Locate the cell with the specified text and output its [X, Y] center coordinate. 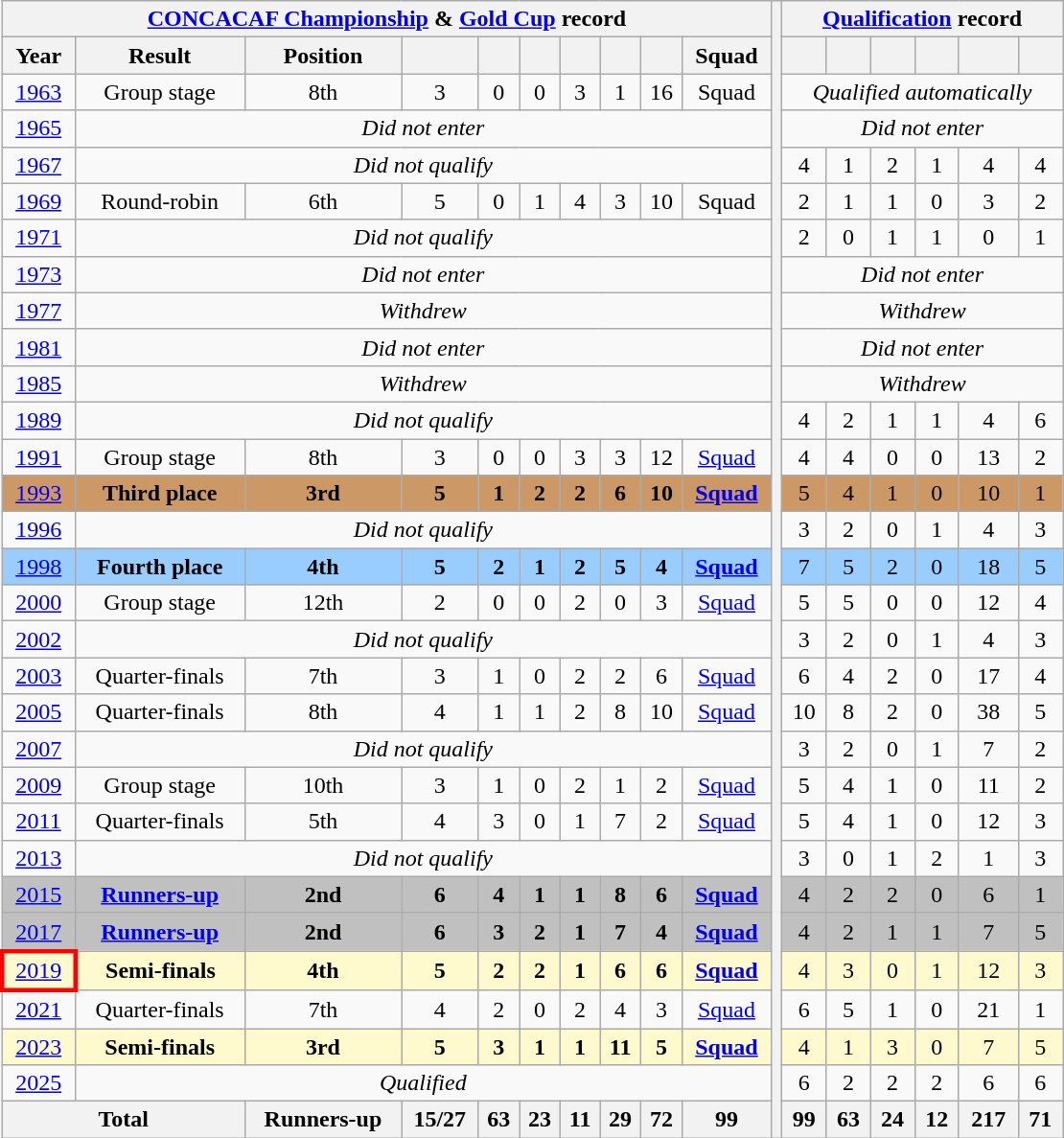
2023 [38, 1046]
1969 [38, 201]
CONCACAF Championship & Gold Cup record [386, 19]
1965 [38, 128]
1977 [38, 311]
1993 [38, 494]
1963 [38, 92]
17 [988, 676]
1967 [38, 165]
21 [988, 1010]
Position [322, 56]
2000 [38, 603]
10th [322, 785]
16 [661, 92]
18 [988, 567]
29 [621, 1120]
1989 [38, 420]
13 [988, 457]
217 [988, 1120]
Fourth place [159, 567]
2021 [38, 1010]
2025 [38, 1083]
2002 [38, 639]
2003 [38, 676]
38 [988, 712]
1971 [38, 238]
2005 [38, 712]
12th [322, 603]
Qualified automatically [922, 92]
6th [322, 201]
1998 [38, 567]
24 [892, 1120]
Qualification record [922, 19]
2011 [38, 822]
Total [123, 1120]
Round-robin [159, 201]
2007 [38, 749]
1996 [38, 530]
2009 [38, 785]
15/27 [440, 1120]
1973 [38, 274]
1981 [38, 347]
71 [1040, 1120]
Qualified [424, 1083]
23 [541, 1120]
2019 [38, 970]
Year [38, 56]
Result [159, 56]
Third place [159, 494]
2013 [38, 858]
72 [661, 1120]
2015 [38, 894]
1991 [38, 457]
5th [322, 822]
1985 [38, 383]
2017 [38, 932]
